Capture the cell that displays the provided text and extract its (x, y) central coordinate. 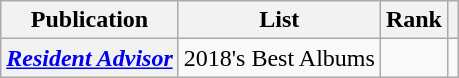
Rank (414, 20)
List (279, 20)
Resident Advisor (90, 58)
Publication (90, 20)
2018's Best Albums (279, 58)
